Find where the given text appears and provide that cell's center as (x, y) coordinate. 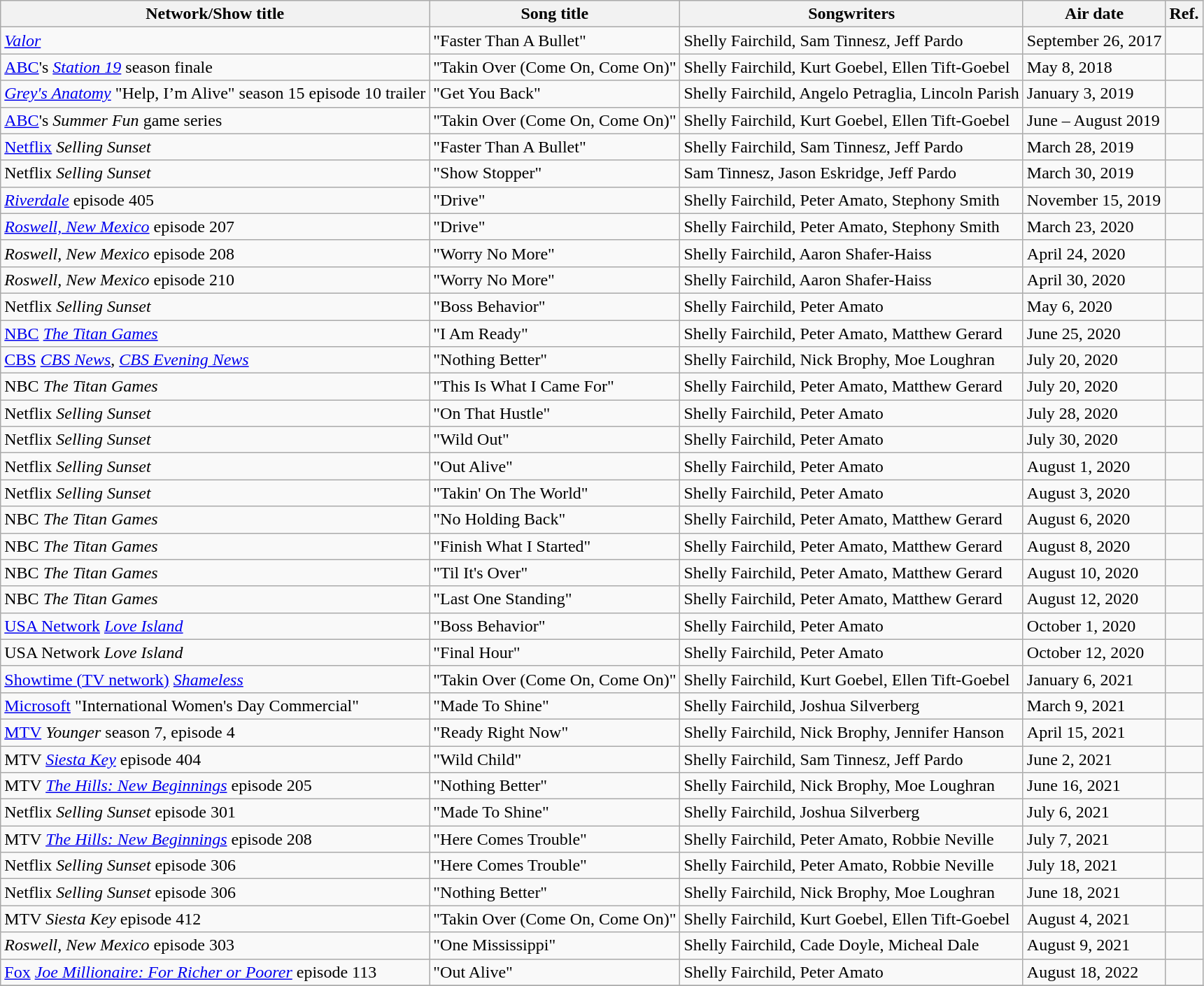
August 6, 2020 (1094, 520)
"Show Stopper" (555, 173)
Shelly Fairchild, Angelo Petraglia, Lincoln Parish (851, 94)
"Ready Right Now" (555, 732)
August 4, 2021 (1094, 919)
Ref. (1184, 14)
Roswell, New Mexico episode 210 (215, 280)
March 30, 2019 (1094, 173)
"I Am Ready" (555, 334)
June – August 2019 (1094, 120)
MTV The Hills: New Beginnings episode 205 (215, 786)
October 12, 2020 (1094, 652)
Roswell, New Mexico episode 207 (215, 227)
May 6, 2020 (1094, 306)
Song title (555, 14)
Grey's Anatomy "Help, I’m Alive" season 15 episode 10 trailer (215, 94)
Fox Joe Millionaire: For Richer or Poorer episode 113 (215, 972)
January 6, 2021 (1094, 679)
Shelly Fairchild, Cade Doyle, Micheal Dale (851, 945)
Valor (215, 41)
August 10, 2020 (1094, 573)
July 30, 2020 (1094, 440)
January 3, 2019 (1094, 94)
"Get You Back" (555, 94)
"This Is What I Came For" (555, 387)
Microsoft "International Women's Day Commercial" (215, 706)
"Takin' On The World" (555, 493)
"On That Hustle" (555, 413)
MTV Siesta Key episode 404 (215, 759)
May 8, 2018 (1094, 67)
CBS CBS News, CBS Evening News (215, 360)
July 18, 2021 (1094, 866)
Netflix Selling Sunset episode 301 (215, 813)
July 7, 2021 (1094, 839)
July 6, 2021 (1094, 813)
MTV The Hills: New Beginnings episode 208 (215, 839)
August 3, 2020 (1094, 493)
March 23, 2020 (1094, 227)
"No Holding Back" (555, 520)
Roswell, New Mexico episode 303 (215, 945)
August 1, 2020 (1094, 466)
June 2, 2021 (1094, 759)
August 8, 2020 (1094, 546)
Showtime (TV network) Shameless (215, 679)
November 15, 2019 (1094, 200)
April 15, 2021 (1094, 732)
Shelly Fairchild, Nick Brophy, Jennifer Hanson (851, 732)
March 28, 2019 (1094, 147)
"Wild Child" (555, 759)
July 28, 2020 (1094, 413)
Riverdale episode 405 (215, 200)
Sam Tinnesz, Jason Eskridge, Jeff Pardo (851, 173)
Network/Show title (215, 14)
June 25, 2020 (1094, 334)
March 9, 2021 (1094, 706)
"Final Hour" (555, 652)
September 26, 2017 (1094, 41)
August 18, 2022 (1094, 972)
MTV Siesta Key episode 412 (215, 919)
Air date (1094, 14)
June 18, 2021 (1094, 892)
October 1, 2020 (1094, 626)
August 12, 2020 (1094, 599)
"One Mississippi" (555, 945)
MTV Younger season 7, episode 4 (215, 732)
Roswell, New Mexico episode 208 (215, 253)
April 30, 2020 (1094, 280)
June 16, 2021 (1094, 786)
ABC's Summer Fun game series (215, 120)
"Til It's Over" (555, 573)
"Last One Standing" (555, 599)
"Wild Out" (555, 440)
April 24, 2020 (1094, 253)
ABC's Station 19 season finale (215, 67)
"Finish What I Started" (555, 546)
August 9, 2021 (1094, 945)
Songwriters (851, 14)
